Find where the given text appears and provide that cell's center as (X, Y) coordinate. 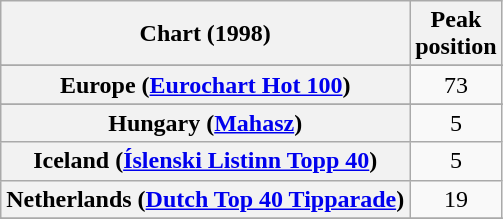
Chart (1998) (206, 34)
Hungary (Mahasz) (206, 123)
Iceland (Íslenski Listinn Topp 40) (206, 161)
Peakposition (456, 34)
73 (456, 85)
19 (456, 199)
Netherlands (Dutch Top 40 Tipparade) (206, 199)
Europe (Eurochart Hot 100) (206, 85)
